Output the [X, Y] coordinate of the center of the cell containing the given text.  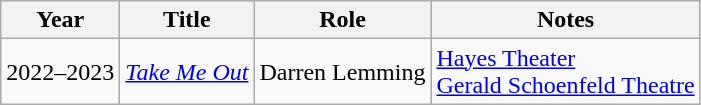
Role [342, 20]
Darren Lemming [342, 72]
2022–2023 [60, 72]
Title [187, 20]
Hayes TheaterGerald Schoenfeld Theatre [566, 72]
Year [60, 20]
Take Me Out [187, 72]
Notes [566, 20]
